Return the (x, y) coordinate for the center point of the cell that contains the specified text.  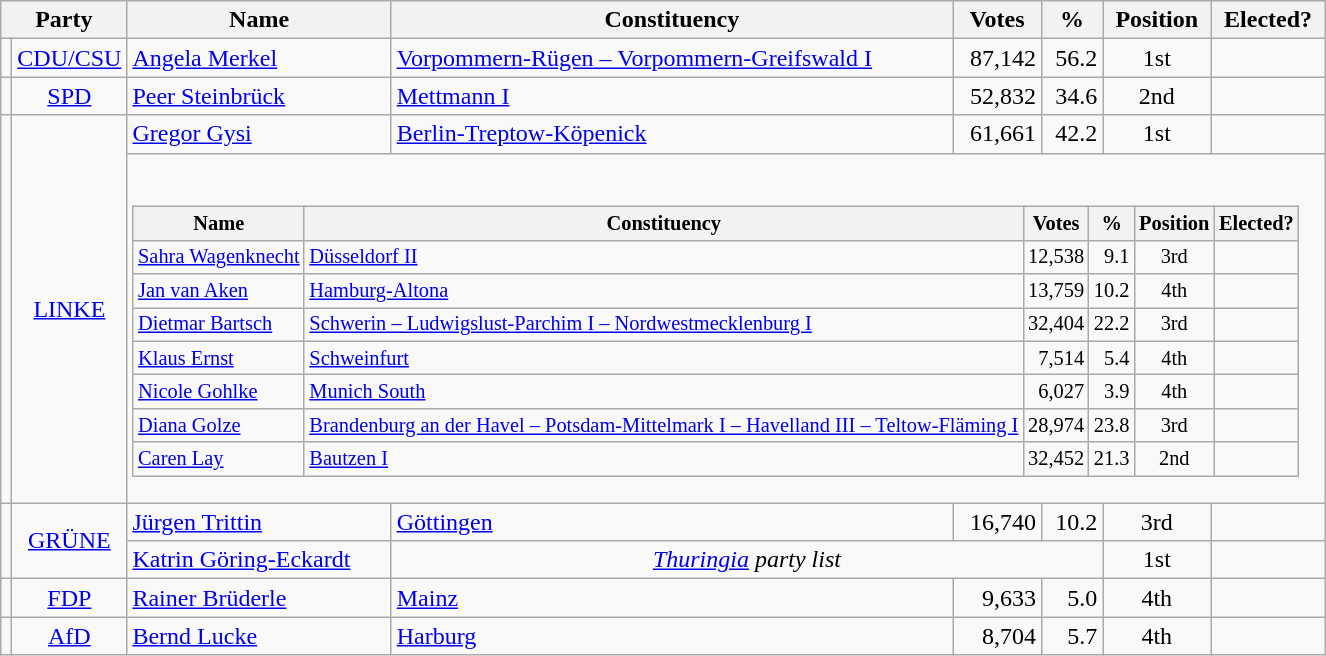
7,514 (1056, 358)
5.0 (1072, 598)
Sahra Wagenknecht (218, 257)
Nicole Gohlke (218, 392)
Brandenburg an der Havel – Potsdam-Mittelmark I – Havelland III – Teltow-Fläming I (664, 426)
CDU/CSU (70, 58)
Angela Merkel (259, 58)
Peer Steinbrück (259, 96)
Düsseldorf II (664, 257)
5.4 (1112, 358)
16,740 (998, 522)
12,538 (1056, 257)
52,832 (998, 96)
Rainer Brüderle (259, 598)
61,661 (998, 134)
13,759 (1056, 291)
8,704 (998, 636)
Diana Golze (218, 426)
SPD (70, 96)
Party (64, 20)
GRÜNE (70, 541)
23.8 (1112, 426)
Bautzen I (664, 459)
Bernd Lucke (259, 636)
32,452 (1056, 459)
22.2 (1112, 325)
21.3 (1112, 459)
Mainz (672, 598)
Berlin-Treptow-Köpenick (672, 134)
87,142 (998, 58)
FDP (70, 598)
Hamburg-Altona (664, 291)
Schwerin – Ludwigslust-Parchim I – Nordwestmecklenburg I (664, 325)
Klaus Ernst (218, 358)
Göttingen (672, 522)
28,974 (1056, 426)
Jürgen Trittin (259, 522)
Thuringia party list (747, 560)
AfD (70, 636)
34.6 (1072, 96)
56.2 (1072, 58)
Schweinfurt (664, 358)
9,633 (998, 598)
Harburg (672, 636)
6,027 (1056, 392)
32,404 (1056, 325)
Caren Lay (218, 459)
3.9 (1112, 392)
Munich South (664, 392)
5.7 (1072, 636)
Vorpommern-Rügen – Vorpommern-Greifswald I (672, 58)
42.2 (1072, 134)
Gregor Gysi (259, 134)
Dietmar Bartsch (218, 325)
LINKE (70, 309)
9.1 (1112, 257)
Mettmann I (672, 96)
Katrin Göring-Eckardt (259, 560)
Jan van Aken (218, 291)
